Output the [X, Y] coordinate of the center of the cell containing the given text.  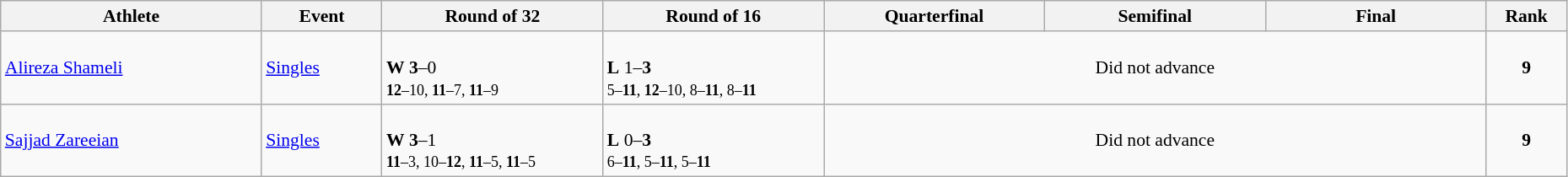
Quarterfinal [935, 16]
Sajjad Zareeian [132, 140]
Event [322, 16]
W 3–111–3, 10–12, 11–5, 11–5 [493, 140]
Round of 16 [714, 16]
Semifinal [1155, 16]
L 0–36–11, 5–11, 5–11 [714, 140]
Alireza Shameli [132, 67]
W 3–012–10, 11–7, 11–9 [493, 67]
Final [1376, 16]
Round of 32 [493, 16]
Athlete [132, 16]
Rank [1527, 16]
L 1–35–11, 12–10, 8–11, 8–11 [714, 67]
